Scan for the cell matching the given text and deliver its [X, Y] coordinate at center. 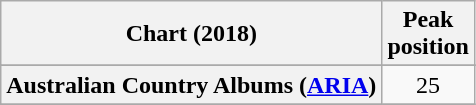
Peak position [428, 34]
Australian Country Albums (ARIA) [192, 85]
Chart (2018) [192, 34]
25 [428, 85]
